Pinpoint the cell where the given text exists, returning its (x, y) midpoint coordinate. 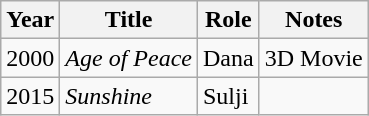
Dana (228, 58)
2015 (30, 96)
Age of Peace (129, 58)
Notes (314, 20)
3D Movie (314, 58)
Year (30, 20)
2000 (30, 58)
Sunshine (129, 96)
Sulji (228, 96)
Title (129, 20)
Role (228, 20)
